Return the [X, Y] coordinate for the center point of the cell that contains the specified text.  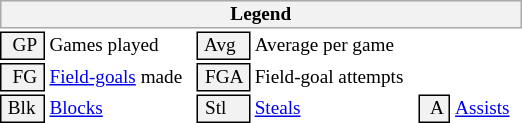
A [434, 108]
FGA [224, 77]
Blk [22, 108]
FG [22, 77]
Average per game [334, 46]
Field-goals made [121, 77]
Steals [334, 108]
Legend [261, 14]
Field-goal attempts [334, 77]
Assists [488, 108]
GP [22, 46]
Games played [121, 46]
Blocks [121, 108]
Avg [224, 46]
Stl [224, 108]
